Find where the given text appears and provide that cell's center as (X, Y) coordinate. 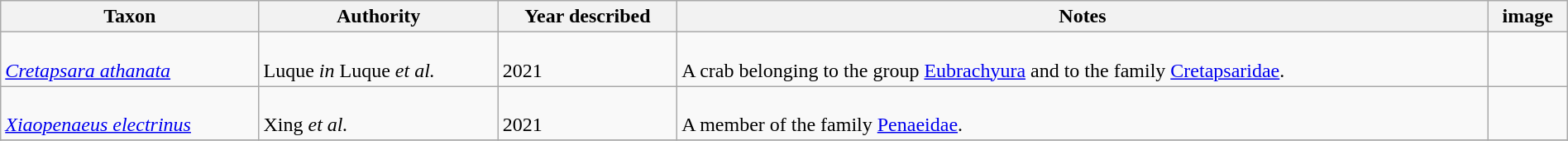
Cretapsara athanata (130, 60)
A crab belonging to the group Eubrachyura and to the family Cretapsaridae. (1083, 60)
Year described (587, 17)
A member of the family Penaeidae. (1083, 113)
Luque in Luque et al. (379, 60)
Notes (1083, 17)
Authority (379, 17)
Xing et al. (379, 113)
image (1527, 17)
Xiaopenaeus electrinus (130, 113)
Taxon (130, 17)
